Return the [X, Y] coordinate for the center point of the cell that contains the specified text.  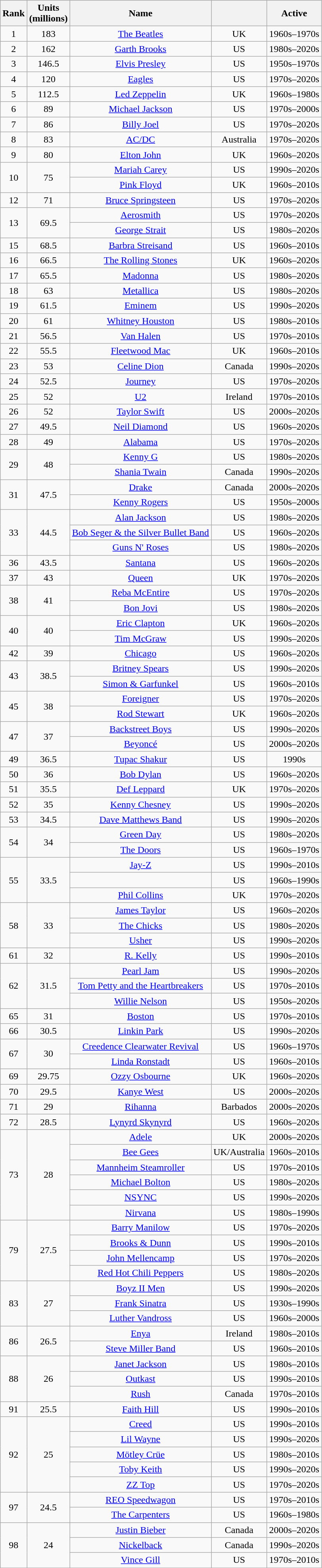
34 [48, 842]
Led Zeppelin [140, 94]
Taylor Swift [140, 411]
63 [48, 291]
Reba McEntire [140, 593]
U2 [140, 396]
Whitney Houston [140, 321]
65.5 [48, 276]
Active [294, 14]
Rihanna [140, 1107]
Rank [13, 14]
George Strait [140, 230]
88 [13, 1379]
21 [13, 336]
1990s [294, 759]
ZZ Top [140, 1485]
Kenny Rogers [140, 502]
44.5 [48, 532]
20 [13, 321]
Metallica [140, 291]
23 [13, 366]
1950s–1970s [294, 64]
27.5 [48, 1250]
Madonna [140, 276]
51 [13, 789]
69.5 [48, 223]
Elton John [140, 154]
Simon & Garfunkel [140, 683]
47 [13, 737]
Tom Petty and the Heartbreakers [140, 986]
Celine Dion [140, 366]
Shania Twain [140, 472]
The Beatles [140, 34]
56.5 [48, 336]
Drake [140, 487]
Australia [239, 139]
1960s–2000s [294, 1318]
Santana [140, 563]
1950s–2000s [294, 502]
67 [13, 1054]
Aerosmith [140, 215]
2 [13, 49]
Toby Keith [140, 1470]
Dave Matthews Band [140, 820]
AC/DC [140, 139]
52.5 [48, 381]
112.5 [48, 94]
32 [48, 956]
Billy Joel [140, 124]
Barry Manilow [140, 1228]
Britney Spears [140, 668]
38.5 [48, 676]
Backstreet Boys [140, 729]
120 [48, 79]
1950s–2020s [294, 1001]
Alan Jackson [140, 517]
Brooks & Dunn [140, 1243]
31.5 [48, 986]
10 [13, 177]
24.5 [48, 1507]
Lynyrd Skynyrd [140, 1122]
49.5 [48, 426]
Chicago [140, 653]
Barbra Streisand [140, 245]
45 [13, 706]
1980s–1990s [294, 1213]
66 [13, 1031]
43.5 [48, 563]
Bruce Springsteen [140, 200]
Tim McGraw [140, 638]
Guns N' Roses [140, 548]
Tupac Shakur [140, 759]
18 [13, 291]
Outkast [140, 1379]
33.5 [48, 880]
Alabama [140, 442]
Pearl Jam [140, 971]
22 [13, 351]
Eric Clapton [140, 623]
Faith Hill [140, 1409]
Beyoncé [140, 744]
Michael Bolton [140, 1182]
19 [13, 306]
Vince Gill [140, 1560]
47.5 [48, 495]
Red Hot Chili Peppers [140, 1273]
79 [13, 1250]
John Mellencamp [140, 1258]
Linda Ronstadt [140, 1061]
Ozzy Osbourne [140, 1076]
25.5 [48, 1409]
Eagles [140, 79]
Usher [140, 941]
Lil Wayne [140, 1439]
Bob Seger & the Silver Bullet Band [140, 532]
26.5 [48, 1341]
The Doors [140, 850]
Foreigner [140, 699]
42 [13, 653]
Linkin Park [140, 1031]
162 [48, 49]
30.5 [48, 1031]
1970s–2000s [294, 109]
James Taylor [140, 910]
Mannheim Steamroller [140, 1167]
8 [13, 139]
80 [48, 154]
65 [13, 1016]
1960s–1990s [294, 880]
55.5 [48, 351]
146.5 [48, 64]
The Chicks [140, 926]
55 [13, 880]
Adele [140, 1137]
Boyz II Men [140, 1288]
UK/Australia [239, 1152]
Bon Jovi [140, 608]
183 [48, 34]
3 [13, 64]
Rush [140, 1394]
Enya [140, 1333]
Pink Floyd [140, 185]
89 [48, 109]
54 [13, 842]
Mariah Carey [140, 170]
Neil Diamond [140, 426]
68.5 [48, 245]
1 [13, 34]
Boston [140, 1016]
Rod Stewart [140, 714]
Justin Bieber [140, 1530]
34.5 [48, 820]
12 [13, 200]
Fleetwood Mac [140, 351]
Elvis Presley [140, 64]
9 [13, 154]
Bob Dylan [140, 774]
48 [48, 465]
30 [48, 1054]
75 [48, 177]
70 [13, 1092]
73 [13, 1175]
91 [13, 1409]
35 [48, 804]
Creed [140, 1424]
17 [13, 276]
15 [13, 245]
Phil Collins [140, 895]
Garth Brooks [140, 49]
Luther Vandross [140, 1318]
Nirvana [140, 1213]
39 [48, 653]
41 [48, 600]
REO Speedwagon [140, 1500]
Barbados [239, 1107]
Van Halen [140, 336]
58 [13, 925]
28.5 [48, 1122]
Nickelback [140, 1545]
Frank Sinatra [140, 1303]
Willie Nelson [140, 1001]
Michael Jackson [140, 109]
Name [140, 14]
29.5 [48, 1092]
Kenny Chesney [140, 804]
Creedence Clearwater Revival [140, 1046]
92 [13, 1454]
62 [13, 986]
NSYNC [140, 1198]
The Carpenters [140, 1515]
72 [13, 1122]
5 [13, 94]
Def Leppard [140, 789]
Green Day [140, 835]
50 [13, 774]
98 [13, 1545]
66.5 [48, 260]
Janet Jackson [140, 1364]
13 [13, 223]
Kenny G [140, 457]
69 [13, 1076]
Mötley Crüe [140, 1454]
Kanye West [140, 1092]
7 [13, 124]
36.5 [48, 759]
Eminem [140, 306]
4 [13, 79]
Jay-Z [140, 865]
Journey [140, 381]
35.5 [48, 789]
29.75 [48, 1076]
6 [13, 109]
61.5 [48, 306]
1930s–1990s [294, 1303]
Bee Gees [140, 1152]
R. Kelly [140, 956]
Units(millions) [48, 14]
16 [13, 260]
Queen [140, 578]
Steve Miller Band [140, 1348]
97 [13, 1507]
The Rolling Stones [140, 260]
